Pinpoint the cell where the given text exists, returning its [X, Y] midpoint coordinate. 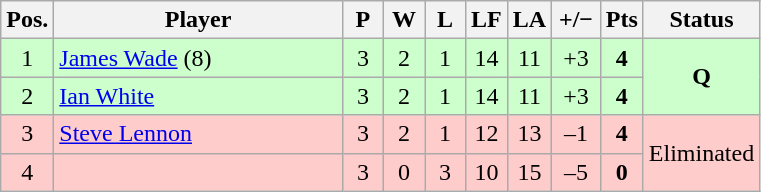
Eliminated [701, 153]
LF [487, 20]
Pts [622, 20]
LA [529, 20]
+/− [576, 20]
L [444, 20]
–5 [576, 172]
James Wade (8) [198, 58]
–1 [576, 134]
P [362, 20]
15 [529, 172]
W [404, 20]
Steve Lennon [198, 134]
Status [701, 20]
13 [529, 134]
Player [198, 20]
Ian White [198, 96]
Q [701, 77]
12 [487, 134]
10 [487, 172]
Pos. [28, 20]
